Return the [X, Y] coordinate for the center point of the cell that contains the specified text.  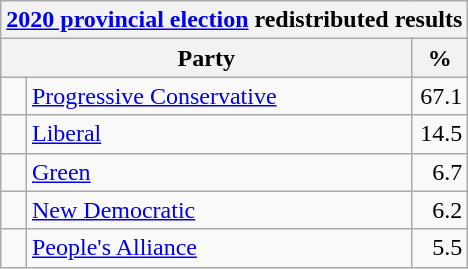
People's Alliance [218, 248]
5.5 [440, 248]
New Democratic [218, 210]
14.5 [440, 134]
2020 provincial election redistributed results [234, 20]
Liberal [218, 134]
Progressive Conservative [218, 96]
% [440, 58]
Party [206, 58]
6.7 [440, 172]
Green [218, 172]
67.1 [440, 96]
6.2 [440, 210]
